Search for the cell housing the specified text and yield its (X, Y) center coordinate. 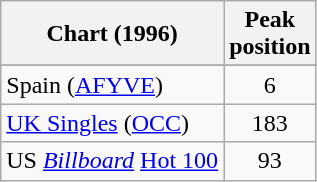
Chart (1996) (112, 34)
UK Singles (OCC) (112, 123)
US Billboard Hot 100 (112, 161)
93 (270, 161)
183 (270, 123)
Peakposition (270, 34)
Spain (AFYVE) (112, 85)
6 (270, 85)
